Output the [X, Y] coordinate of the center of the cell containing the given text.  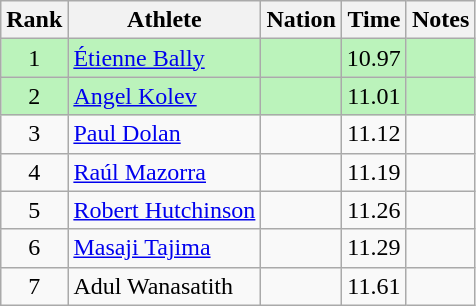
Notes [440, 20]
6 [34, 248]
11.61 [374, 286]
Athlete [164, 20]
1 [34, 58]
11.26 [374, 210]
7 [34, 286]
Angel Kolev [164, 96]
3 [34, 134]
Masaji Tajima [164, 248]
11.12 [374, 134]
Raúl Mazorra [164, 172]
Nation [301, 20]
Adul Wanasatith [164, 286]
11.01 [374, 96]
10.97 [374, 58]
Rank [34, 20]
2 [34, 96]
Time [374, 20]
11.29 [374, 248]
4 [34, 172]
Paul Dolan [164, 134]
11.19 [374, 172]
Robert Hutchinson [164, 210]
Étienne Bally [164, 58]
5 [34, 210]
